Determine the [x, y] coordinate at the center of the cell enclosing the given text.  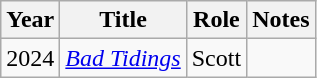
2024 [30, 58]
Title [123, 20]
Year [30, 20]
Bad Tidings [123, 58]
Notes [281, 20]
Scott [216, 58]
Role [216, 20]
